From the cell containing the given text, extract its center point as (X, Y) coordinate. 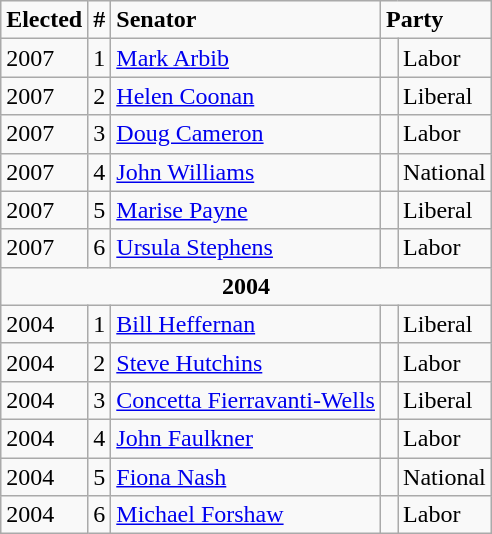
# (100, 20)
John Williams (246, 172)
Elected (44, 20)
Senator (246, 20)
Michael Forshaw (246, 515)
Party (436, 20)
Steve Hutchins (246, 362)
Ursula Stephens (246, 248)
Bill Heffernan (246, 324)
Fiona Nash (246, 477)
Helen Coonan (246, 96)
Mark Arbib (246, 58)
Doug Cameron (246, 134)
Concetta Fierravanti-Wells (246, 400)
John Faulkner (246, 438)
Marise Payne (246, 210)
